Pinpoint the cell where the given text exists, returning its (X, Y) midpoint coordinate. 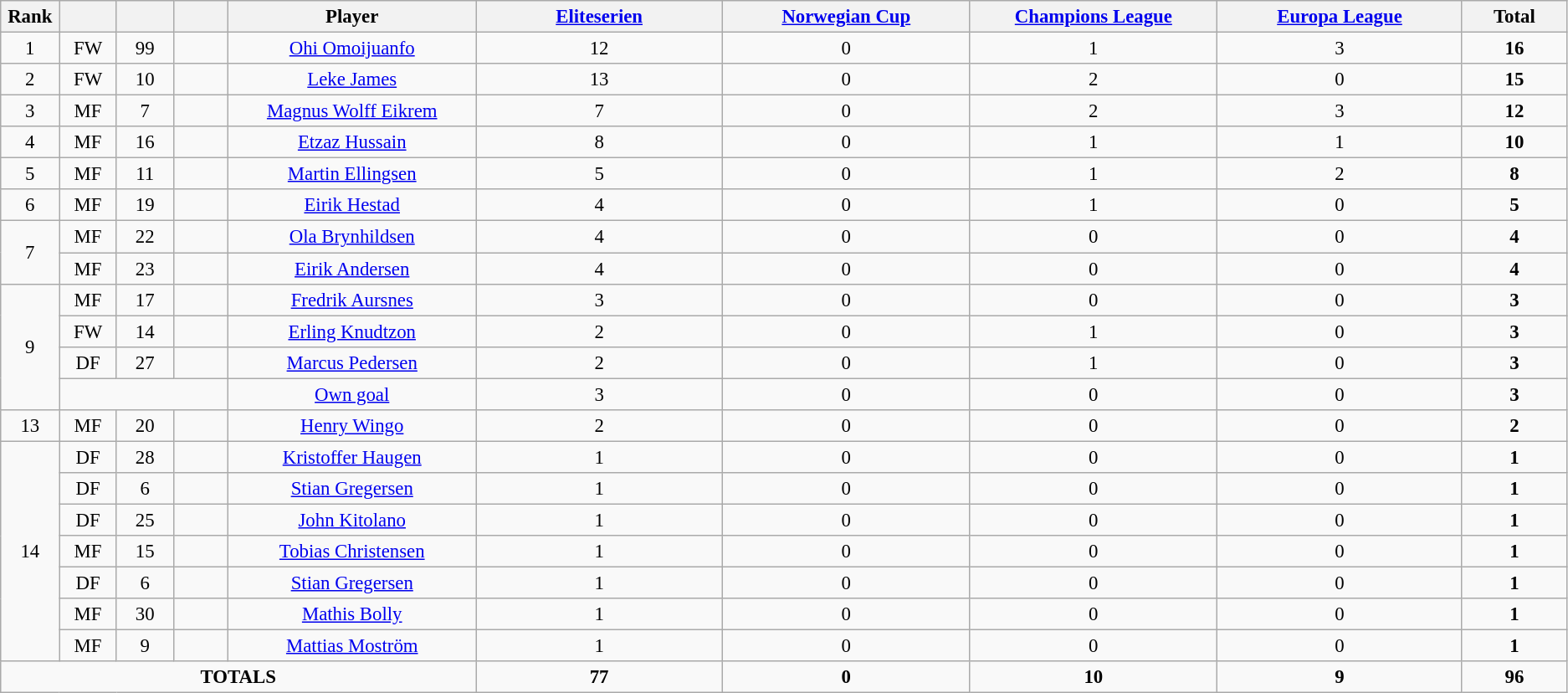
Mattias Moström (352, 646)
Eirik Andersen (352, 269)
77 (599, 677)
30 (145, 614)
Erling Knudtzon (352, 331)
Total (1514, 17)
Eliteserien (599, 17)
28 (145, 457)
Magnus Wolff Eikrem (352, 111)
Mathis Bolly (352, 614)
96 (1514, 677)
19 (145, 205)
Own goal (352, 394)
11 (145, 174)
John Kitolano (352, 520)
Kristoffer Haugen (352, 457)
Rank (30, 17)
Player (352, 17)
Martin Ellingsen (352, 174)
22 (145, 237)
Tobias Christensen (352, 552)
27 (145, 362)
Europa League (1340, 17)
Ohi Omoijuanfo (352, 49)
TOTALS (238, 677)
25 (145, 520)
Eirik Hestad (352, 205)
20 (145, 426)
Fredrik Aursnes (352, 300)
Marcus Pedersen (352, 362)
Norwegian Cup (847, 17)
Champions League (1094, 17)
Leke James (352, 80)
Etzaz Hussain (352, 142)
Henry Wingo (352, 426)
17 (145, 300)
99 (145, 49)
Ola Brynhildsen (352, 237)
23 (145, 269)
